Pinpoint the cell where the given text exists, returning its [x, y] midpoint coordinate. 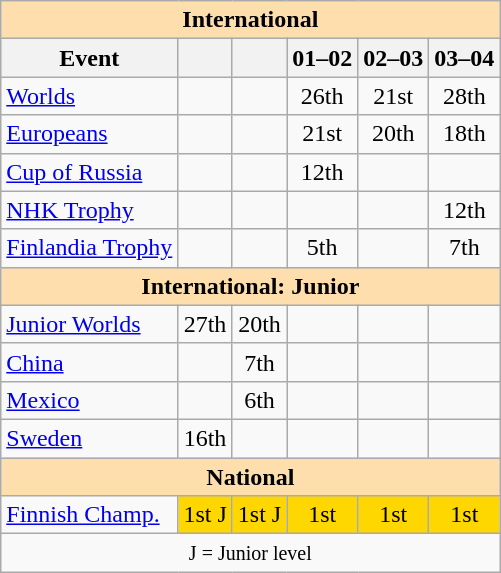
Event [90, 58]
International [250, 20]
28th [464, 96]
26th [322, 96]
18th [464, 134]
16th [205, 438]
Europeans [90, 134]
J = Junior level [250, 553]
NHK Trophy [90, 210]
5th [322, 248]
Sweden [90, 438]
Cup of Russia [90, 172]
Mexico [90, 400]
National [250, 477]
China [90, 362]
Junior Worlds [90, 324]
27th [205, 324]
6th [259, 400]
03–04 [464, 58]
01–02 [322, 58]
International: Junior [250, 286]
02–03 [394, 58]
Finlandia Trophy [90, 248]
Finnish Champ. [90, 515]
Worlds [90, 96]
